From the cell containing the given text, extract its center point as (x, y) coordinate. 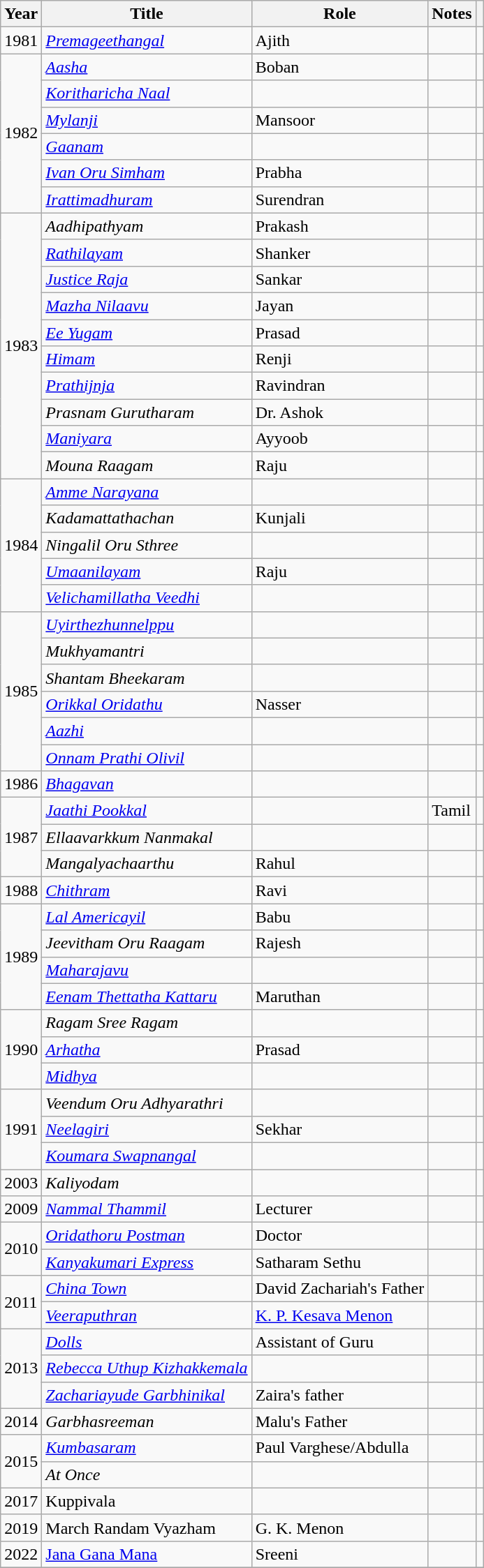
March Randam Vyazham (147, 1528)
1987 (21, 837)
Ningalil Oru Sthree (147, 545)
Tamil (452, 811)
2009 (21, 1209)
Ravi (339, 890)
Prasnam Gurutharam (147, 412)
Mazha Nilaavu (147, 306)
Lecturer (339, 1209)
Ragam Sree Ragam (147, 1023)
Kadamattathachan (147, 518)
Renji (339, 359)
Mouna Raagam (147, 465)
Paul Varghese/Abdulla (339, 1448)
2019 (21, 1528)
Irattimadhuram (147, 200)
Rajesh (339, 943)
Gaanam (147, 147)
Sankar (339, 279)
Amme Narayana (147, 492)
Veeraputhran (147, 1315)
Velichamillatha Veedhi (147, 598)
Surendran (339, 200)
1991 (21, 1129)
Malu's Father (339, 1421)
2013 (21, 1368)
Onnam Prathi Olivil (147, 757)
1982 (21, 133)
Year (21, 14)
Koritharicha Naal (147, 94)
Babu (339, 917)
Nasser (339, 704)
G. K. Menon (339, 1528)
Kanyakumari Express (147, 1262)
Midhya (147, 1076)
1981 (21, 40)
Dolls (147, 1342)
Rahul (339, 864)
Jeevitham Oru Raagam (147, 943)
Bhagavan (147, 784)
Orikkal Oridathu (147, 704)
Ee Yugam (147, 333)
Boban (339, 67)
Chithram (147, 890)
Zaira's father (339, 1395)
Jaathi Pookkal (147, 811)
2011 (21, 1302)
David Zachariah's Father (339, 1289)
1986 (21, 784)
Lal Americayil (147, 917)
Role (339, 14)
1988 (21, 890)
Aasha (147, 67)
Satharam Sethu (339, 1262)
K. P. Kesava Menon (339, 1315)
Ivan Oru Simham (147, 173)
Kunjali (339, 518)
Notes (452, 14)
Mukhyamantri (147, 651)
1983 (21, 346)
Maharajavu (147, 970)
Shantam Bheekaram (147, 678)
Kaliyodam (147, 1183)
Rathilayam (147, 253)
Kuppivala (147, 1501)
Shanker (339, 253)
2010 (21, 1249)
Sekhar (339, 1129)
Prathijnja (147, 386)
Doctor (339, 1236)
Koumara Swapnangal (147, 1156)
Ravindran (339, 386)
1984 (21, 545)
Uyirthezhunnelppu (147, 625)
1989 (21, 957)
Garbhasreeman (147, 1421)
Title (147, 14)
Ajith (339, 40)
Nammal Thammil (147, 1209)
Ayyoob (339, 439)
2017 (21, 1501)
Ellaavarkkum Nanmakal (147, 837)
Eenam Thettatha Kattaru (147, 996)
Prabha (339, 173)
Mylanji (147, 120)
Neelagiri (147, 1129)
2014 (21, 1421)
Dr. Ashok (339, 412)
2003 (21, 1183)
Kumbasaram (147, 1448)
Maniyara (147, 439)
Jayan (339, 306)
Himam (147, 359)
Justice Raja (147, 279)
Maruthan (339, 996)
Veendum Oru Adhyarathri (147, 1103)
1985 (21, 691)
Aazhi (147, 731)
Prakash (339, 226)
1990 (21, 1050)
Arhatha (147, 1050)
Jana Gana Mana (147, 1554)
Rebecca Uthup Kizhakkemala (147, 1368)
China Town (147, 1289)
Umaanilayam (147, 572)
2015 (21, 1461)
Mansoor (339, 120)
Aadhipathyam (147, 226)
Assistant of Guru (339, 1342)
Sreeni (339, 1554)
At Once (147, 1474)
Mangalyachaarthu (147, 864)
Zachariayude Garbhinikal (147, 1395)
2022 (21, 1554)
Premageethangal (147, 40)
Oridathoru Postman (147, 1236)
